Find where the given text appears and provide that cell's center as (X, Y) coordinate. 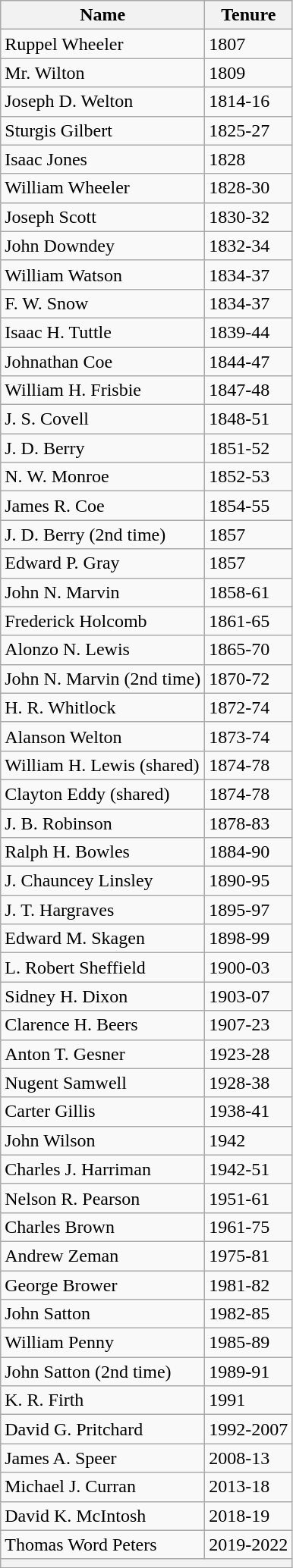
1872-74 (249, 707)
1898-99 (249, 939)
Johnathan Coe (103, 362)
1861-65 (249, 621)
1942 (249, 1140)
Carter Gillis (103, 1112)
Mr. Wilton (103, 73)
1854-55 (249, 506)
1858-61 (249, 592)
Charles J. Harriman (103, 1169)
David K. McIntosh (103, 1516)
H. R. Whitlock (103, 707)
1848-51 (249, 419)
J. S. Covell (103, 419)
1852-53 (249, 477)
1985-89 (249, 1343)
Charles Brown (103, 1227)
John N. Marvin (103, 592)
Isaac H. Tuttle (103, 332)
1942-51 (249, 1169)
Andrew Zeman (103, 1256)
2013-18 (249, 1487)
1981-82 (249, 1285)
J. D. Berry (2nd time) (103, 535)
Tenure (249, 15)
1961-75 (249, 1227)
1878-83 (249, 823)
Alanson Welton (103, 736)
N. W. Monroe (103, 477)
1989-91 (249, 1372)
John Wilson (103, 1140)
1832-34 (249, 246)
J. T. Hargraves (103, 910)
Edward P. Gray (103, 563)
John N. Marvin (2nd time) (103, 679)
Frederick Holcomb (103, 621)
William H. Lewis (shared) (103, 765)
2019-2022 (249, 1544)
James R. Coe (103, 506)
Michael J. Curran (103, 1487)
George Brower (103, 1285)
Alonzo N. Lewis (103, 650)
James A. Speer (103, 1458)
J. B. Robinson (103, 823)
1928-38 (249, 1083)
1992-2007 (249, 1429)
William Penny (103, 1343)
John Satton (103, 1314)
Edward M. Skagen (103, 939)
Joseph Scott (103, 217)
1951-61 (249, 1198)
Nelson R. Pearson (103, 1198)
1807 (249, 44)
1809 (249, 73)
Joseph D. Welton (103, 102)
J. Chauncey Linsley (103, 881)
1839-44 (249, 332)
1923-28 (249, 1054)
1844-47 (249, 362)
1851-52 (249, 448)
K. R. Firth (103, 1400)
Isaac Jones (103, 159)
1982-85 (249, 1314)
1938-41 (249, 1112)
Nugent Samwell (103, 1083)
1890-95 (249, 881)
William H. Frisbie (103, 390)
1814-16 (249, 102)
1828 (249, 159)
Name (103, 15)
1975-81 (249, 1256)
1870-72 (249, 679)
1865-70 (249, 650)
William Wheeler (103, 188)
L. Robert Sheffield (103, 967)
William Watson (103, 274)
J. D. Berry (103, 448)
1847-48 (249, 390)
Clayton Eddy (shared) (103, 794)
John Satton (2nd time) (103, 1372)
2018-19 (249, 1516)
F. W. Snow (103, 303)
Ralph H. Bowles (103, 852)
John Downdey (103, 246)
1903-07 (249, 996)
Clarence H. Beers (103, 1025)
1907-23 (249, 1025)
1873-74 (249, 736)
Thomas Word Peters (103, 1544)
David G. Pritchard (103, 1429)
1830-32 (249, 217)
2008-13 (249, 1458)
Sidney H. Dixon (103, 996)
Ruppel Wheeler (103, 44)
1895-97 (249, 910)
1991 (249, 1400)
1825-27 (249, 130)
1884-90 (249, 852)
Anton T. Gesner (103, 1054)
1900-03 (249, 967)
1828-30 (249, 188)
Sturgis Gilbert (103, 130)
